Scan for the cell matching the given text and deliver its [X, Y] coordinate at center. 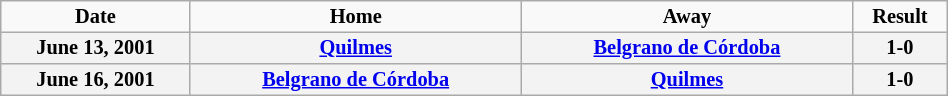
Away [686, 17]
Home [356, 17]
Result [900, 17]
June 16, 2001 [96, 80]
June 13, 2001 [96, 48]
Date [96, 17]
